Locate the cell with the specified text and output its [x, y] center coordinate. 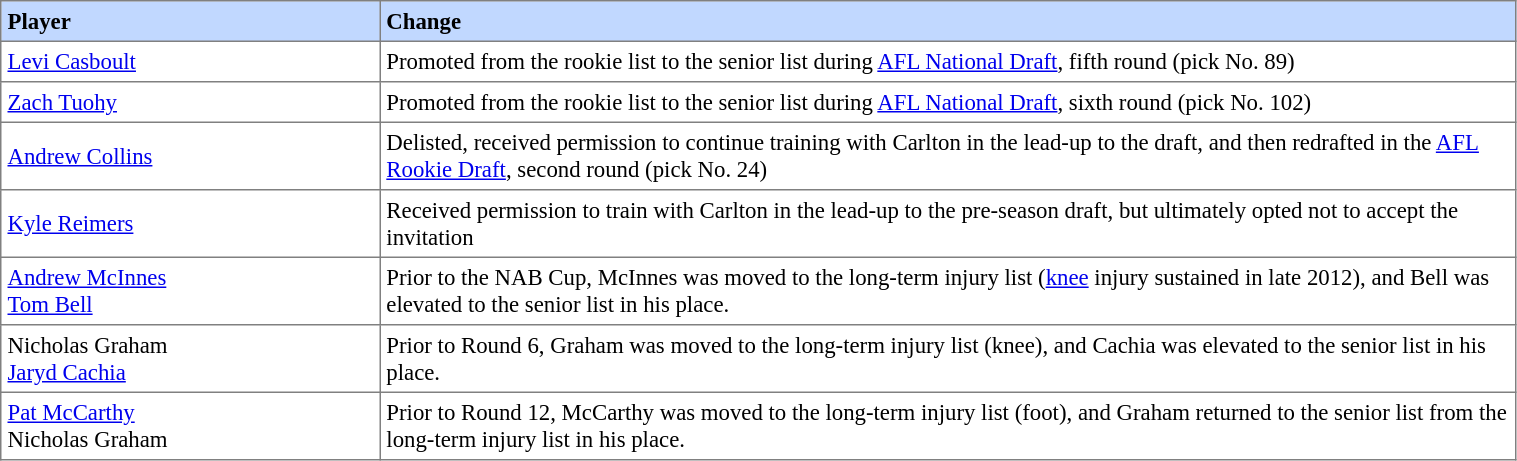
Zach Tuohy [190, 102]
Kyle Reimers [190, 224]
Nicholas Graham Jaryd Cachia [190, 359]
Player [190, 21]
Promoted from the rookie list to the senior list during AFL National Draft, sixth round (pick No. 102) [948, 102]
Promoted from the rookie list to the senior list during AFL National Draft, fifth round (pick No. 89) [948, 61]
Andrew McInnes Tom Bell [190, 291]
Pat McCarthy Nicholas Graham [190, 426]
Received permission to train with Carlton in the lead-up to the pre-season draft, but ultimately opted not to accept the invitation [948, 224]
Prior to Round 6, Graham was moved to the long-term injury list (knee), and Cachia was elevated to the senior list in his place. [948, 359]
Change [948, 21]
Levi Casboult [190, 61]
Andrew Collins [190, 156]
